Output the [X, Y] coordinate of the center of the cell containing the given text.  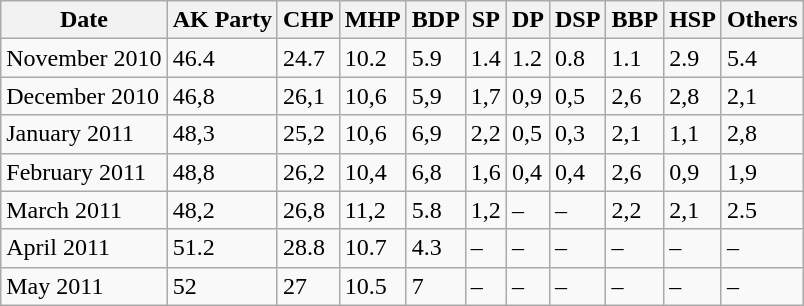
48,2 [222, 210]
1,6 [486, 172]
CHP [308, 20]
Date [84, 20]
1.2 [528, 58]
April 2011 [84, 248]
48,8 [222, 172]
25,2 [308, 134]
HSP [693, 20]
May 2011 [84, 286]
1,9 [762, 172]
MHP [372, 20]
DSP [577, 20]
Others [762, 20]
5.4 [762, 58]
BBP [635, 20]
48,3 [222, 134]
February 2011 [84, 172]
DP [528, 20]
10.5 [372, 286]
52 [222, 286]
11,2 [372, 210]
24.7 [308, 58]
2.5 [762, 210]
5.8 [436, 210]
1.4 [486, 58]
10.2 [372, 58]
1,2 [486, 210]
5.9 [436, 58]
BDP [436, 20]
0.8 [577, 58]
26,2 [308, 172]
6,8 [436, 172]
27 [308, 286]
26,1 [308, 96]
46.4 [222, 58]
AK Party [222, 20]
46,8 [222, 96]
10,4 [372, 172]
December 2010 [84, 96]
SP [486, 20]
28.8 [308, 248]
1,1 [693, 134]
6,9 [436, 134]
26,8 [308, 210]
51.2 [222, 248]
7 [436, 286]
January 2011 [84, 134]
0,3 [577, 134]
2.9 [693, 58]
4.3 [436, 248]
5,9 [436, 96]
March 2011 [84, 210]
10.7 [372, 248]
1.1 [635, 58]
November 2010 [84, 58]
1,7 [486, 96]
